Search for the cell housing the specified text and yield its (x, y) center coordinate. 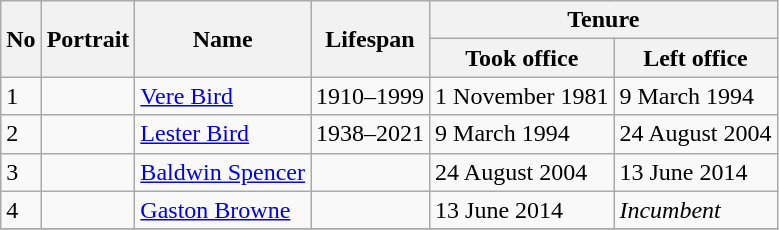
Portrait (88, 39)
Baldwin Spencer (223, 172)
3 (21, 172)
Gaston Browne (223, 210)
Name (223, 39)
2 (21, 134)
4 (21, 210)
Lester Bird (223, 134)
1938–2021 (370, 134)
No (21, 39)
1 (21, 96)
Incumbent (696, 210)
Took office (522, 58)
Tenure (604, 20)
Vere Bird (223, 96)
1 November 1981 (522, 96)
Lifespan (370, 39)
Left office (696, 58)
1910–1999 (370, 96)
